Pinpoint the cell where the given text exists, returning its [X, Y] midpoint coordinate. 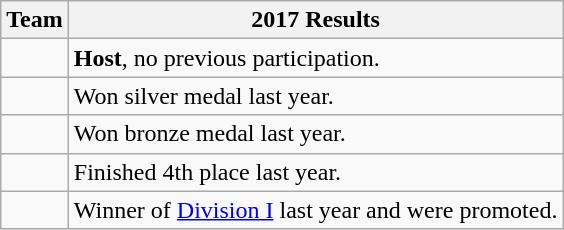
2017 Results [316, 20]
Won silver medal last year. [316, 96]
Finished 4th place last year. [316, 172]
Team [35, 20]
Host, no previous participation. [316, 58]
Won bronze medal last year. [316, 134]
Winner of Division I last year and were promoted. [316, 210]
